Scan for the cell matching the given text and deliver its (X, Y) coordinate at center. 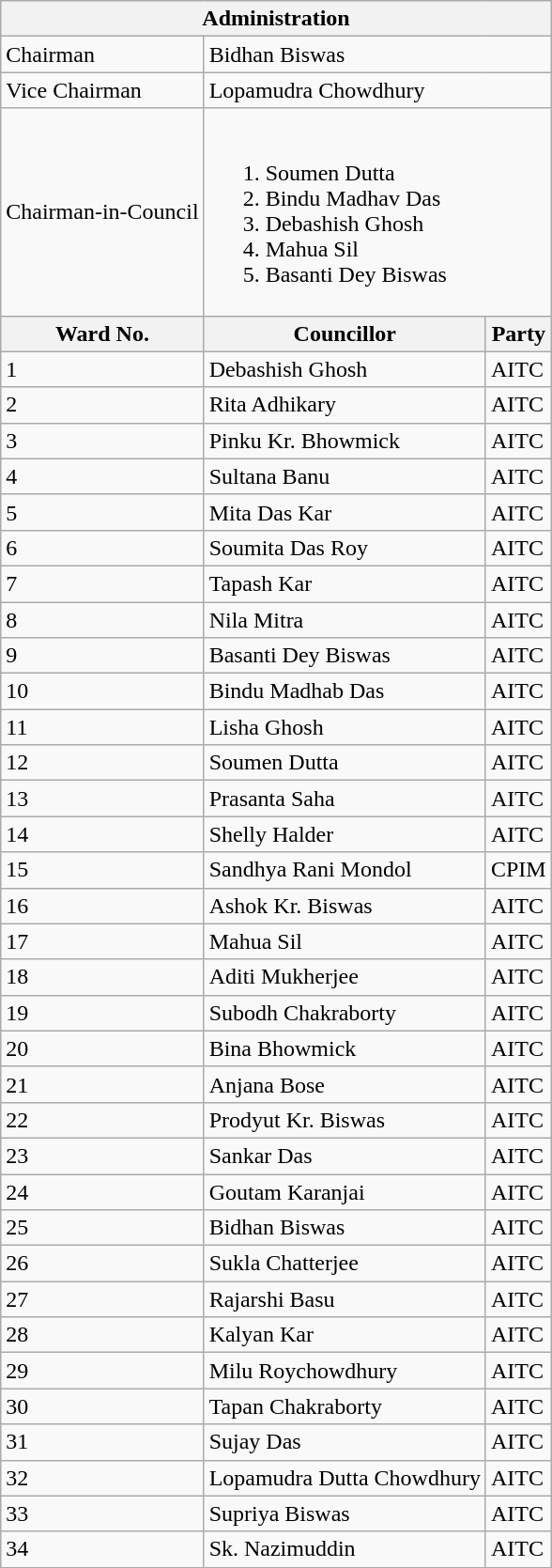
8 (102, 619)
13 (102, 799)
Mita Das Kar (345, 512)
Mahua Sil (345, 941)
32 (102, 1478)
Rita Adhikary (345, 405)
11 (102, 727)
Soumen DuttaBindu Madhav DasDebashish GhoshMahua SilBasanti Dey Biswas (377, 212)
3 (102, 441)
Kalyan Kar (345, 1335)
Party (518, 334)
Aditi Mukherjee (345, 977)
Lopamudra Dutta Chowdhury (345, 1478)
Basanti Dey Biswas (345, 656)
Ashok Kr. Biswas (345, 906)
Ward No. (102, 334)
27 (102, 1299)
5 (102, 512)
Supriya Biswas (345, 1514)
Soumita Das Roy (345, 548)
Subodh Chakraborty (345, 1013)
16 (102, 906)
18 (102, 977)
7 (102, 583)
Goutam Karanjai (345, 1192)
Administration (276, 19)
Rajarshi Basu (345, 1299)
Sandhya Rani Mondol (345, 870)
6 (102, 548)
21 (102, 1084)
34 (102, 1549)
22 (102, 1120)
26 (102, 1264)
Debashish Ghosh (345, 369)
Lopamudra Chowdhury (377, 90)
14 (102, 834)
Soumen Dutta (345, 763)
24 (102, 1192)
33 (102, 1514)
Bindu Madhab Das (345, 691)
Prodyut Kr. Biswas (345, 1120)
12 (102, 763)
Nila Mitra (345, 619)
CPIM (518, 870)
Chairman (102, 54)
Chairman-in-Council (102, 212)
10 (102, 691)
20 (102, 1048)
29 (102, 1371)
Sk. Nazimuddin (345, 1549)
25 (102, 1228)
Tapan Chakraborty (345, 1406)
Tapash Kar (345, 583)
28 (102, 1335)
15 (102, 870)
Lisha Ghosh (345, 727)
17 (102, 941)
Councillor (345, 334)
2 (102, 405)
30 (102, 1406)
23 (102, 1156)
31 (102, 1442)
Sukla Chatterjee (345, 1264)
9 (102, 656)
19 (102, 1013)
Vice Chairman (102, 90)
Sultana Banu (345, 476)
Sankar Das (345, 1156)
Sujay Das (345, 1442)
Milu Roychowdhury (345, 1371)
4 (102, 476)
Bina Bhowmick (345, 1048)
Pinku Kr. Bhowmick (345, 441)
1 (102, 369)
Prasanta Saha (345, 799)
Shelly Halder (345, 834)
Anjana Bose (345, 1084)
